Detect which cell encompasses the target text, then output its [x, y] center coordinate. 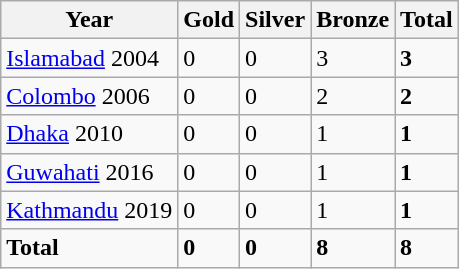
Colombo 2006 [90, 96]
Silver [276, 20]
Dhaka 2010 [90, 134]
Kathmandu 2019 [90, 210]
Bronze [353, 20]
Year [90, 20]
Islamabad 2004 [90, 58]
Guwahati 2016 [90, 172]
Gold [209, 20]
